Determine the [X, Y] coordinate at the center of the cell enclosing the given text.  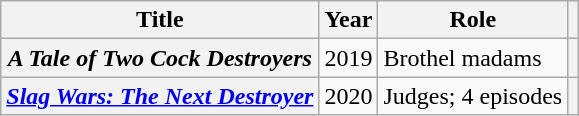
2019 [348, 58]
Title [160, 20]
Brothel madams [473, 58]
Role [473, 20]
Judges; 4 episodes [473, 96]
A Tale of Two Cock Destroyers [160, 58]
Year [348, 20]
Slag Wars: The Next Destroyer [160, 96]
2020 [348, 96]
